Output the (x, y) coordinate of the center of the cell containing the given text.  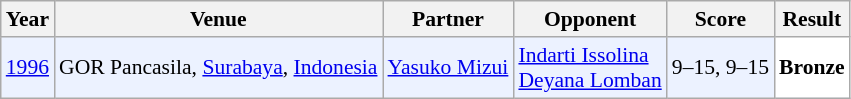
GOR Pancasila, Surabaya, Indonesia (218, 68)
Result (812, 19)
Partner (448, 19)
Yasuko Mizui (448, 68)
Bronze (812, 68)
1996 (28, 68)
Indarti Issolina Deyana Lomban (590, 68)
9–15, 9–15 (720, 68)
Venue (218, 19)
Year (28, 19)
Opponent (590, 19)
Score (720, 19)
